Pinpoint the cell where the given text exists, returning its (X, Y) midpoint coordinate. 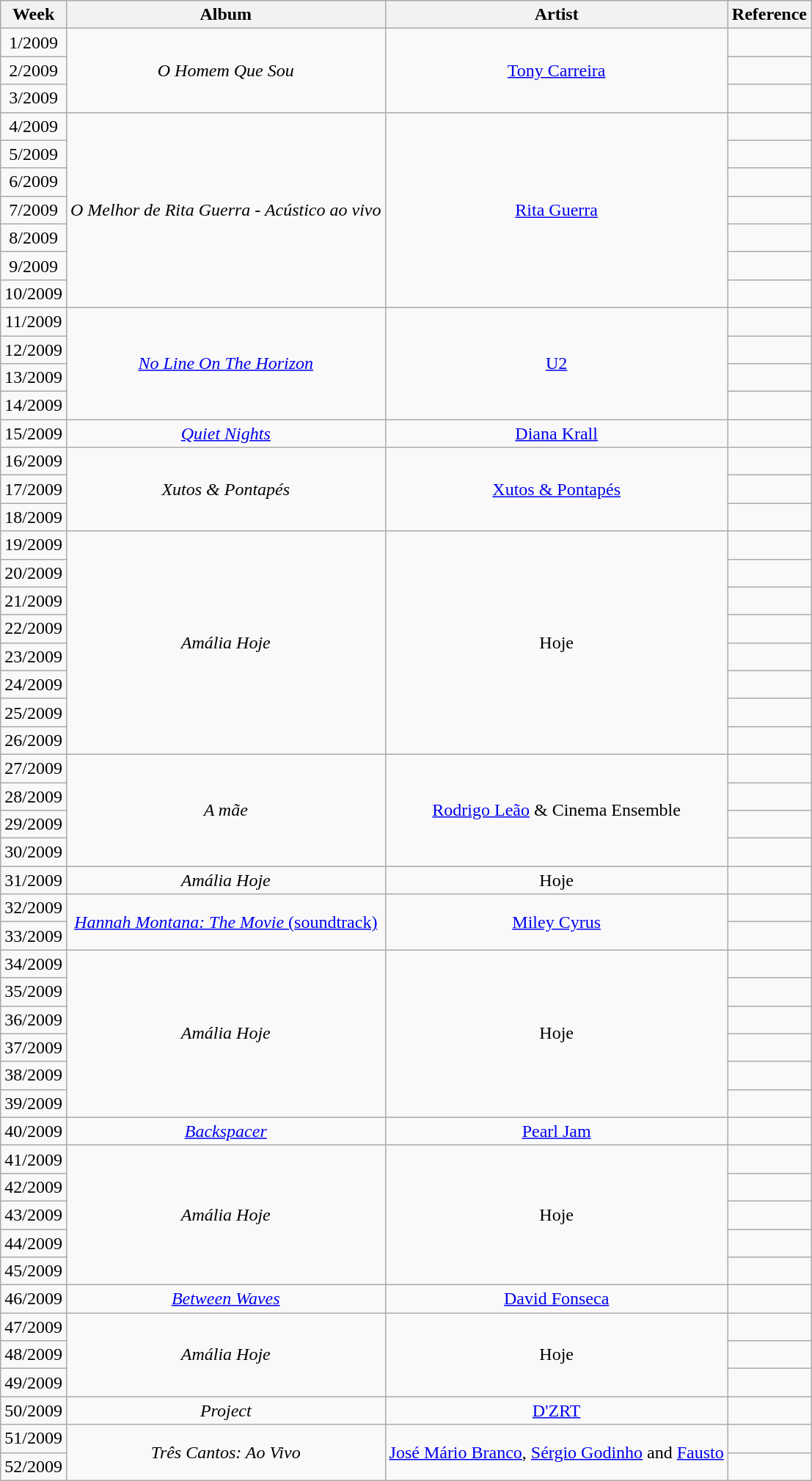
2/2009 (34, 70)
43/2009 (34, 1215)
29/2009 (34, 824)
38/2009 (34, 1075)
27/2009 (34, 768)
1/2009 (34, 43)
49/2009 (34, 1383)
7/2009 (34, 210)
5/2009 (34, 154)
21/2009 (34, 601)
4/2009 (34, 126)
23/2009 (34, 657)
16/2009 (34, 461)
A mãe (226, 810)
24/2009 (34, 684)
11/2009 (34, 321)
41/2009 (34, 1159)
Quiet Nights (226, 434)
47/2009 (34, 1327)
Week (34, 15)
31/2009 (34, 880)
28/2009 (34, 796)
13/2009 (34, 378)
Backspacer (226, 1131)
33/2009 (34, 936)
22/2009 (34, 629)
30/2009 (34, 852)
20/2009 (34, 573)
Album (226, 15)
14/2009 (34, 406)
Project (226, 1411)
19/2009 (34, 545)
51/2009 (34, 1438)
10/2009 (34, 293)
48/2009 (34, 1355)
David Fonseca (556, 1299)
Between Waves (226, 1299)
Três Cantos: Ao Vivo (226, 1452)
44/2009 (34, 1243)
8/2009 (34, 238)
32/2009 (34, 908)
39/2009 (34, 1103)
25/2009 (34, 712)
6/2009 (34, 182)
46/2009 (34, 1299)
34/2009 (34, 964)
D'ZRT (556, 1411)
40/2009 (34, 1131)
Diana Krall (556, 434)
26/2009 (34, 740)
No Line On The Horizon (226, 363)
36/2009 (34, 1020)
Artist (556, 15)
O Melhor de Rita Guerra - Acústico ao vivo (226, 210)
Rita Guerra (556, 210)
Tony Carreira (556, 70)
42/2009 (34, 1187)
Rodrigo Leão & Cinema Ensemble (556, 810)
9/2009 (34, 266)
15/2009 (34, 434)
José Mário Branco, Sérgio Godinho and Fausto (556, 1452)
35/2009 (34, 992)
U2 (556, 363)
17/2009 (34, 489)
3/2009 (34, 98)
Miley Cyrus (556, 922)
45/2009 (34, 1271)
O Homem Que Sou (226, 70)
Hannah Montana: The Movie (soundtrack) (226, 922)
50/2009 (34, 1411)
37/2009 (34, 1047)
18/2009 (34, 517)
Reference (769, 15)
Pearl Jam (556, 1131)
12/2009 (34, 350)
52/2009 (34, 1466)
